Locate the cell with the specified text and output its (x, y) center coordinate. 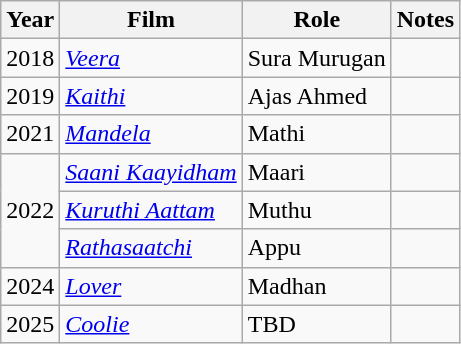
2018 (30, 58)
2019 (30, 96)
Mathi (316, 134)
2022 (30, 210)
Ajas Ahmed (316, 96)
2024 (30, 286)
Film (151, 20)
Mandela (151, 134)
Sura Murugan (316, 58)
Appu (316, 248)
Role (316, 20)
Muthu (316, 210)
Kaithi (151, 96)
Madhan (316, 286)
2025 (30, 324)
Kuruthi Aattam (151, 210)
Rathasaatchi (151, 248)
2021 (30, 134)
Lover (151, 286)
Year (30, 20)
Coolie (151, 324)
Veera (151, 58)
Saani Kaayidham (151, 172)
Maari (316, 172)
TBD (316, 324)
Notes (425, 20)
